Locate the cell with the specified text and output its [X, Y] center coordinate. 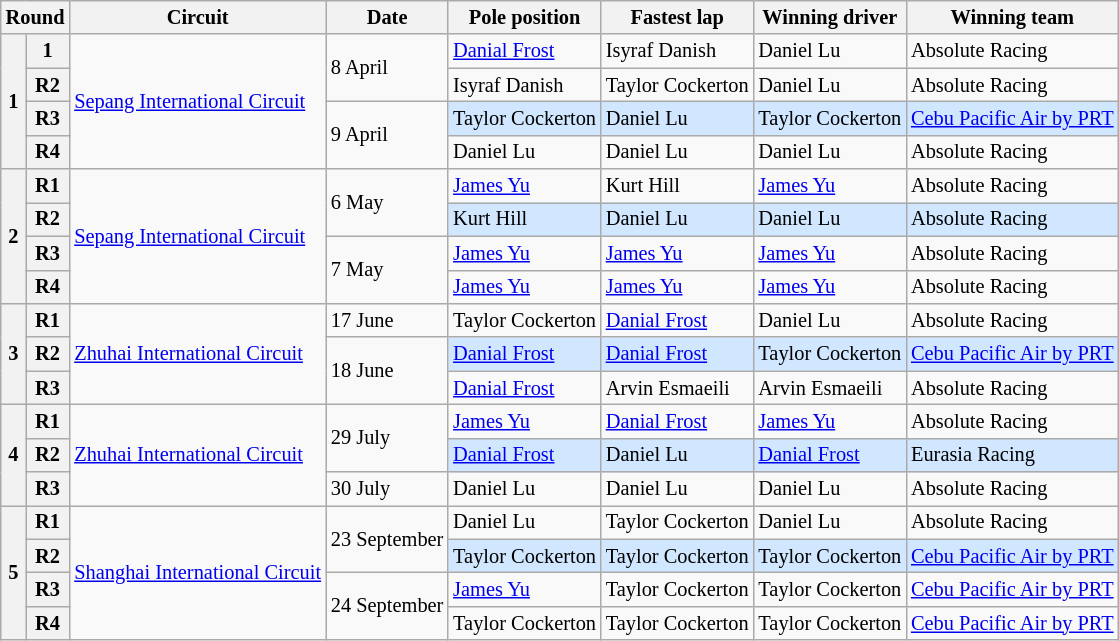
2 [14, 236]
29 July [387, 438]
5 [14, 572]
9 April [387, 134]
Circuit [198, 17]
30 July [387, 489]
Pole position [524, 17]
17 June [387, 320]
Fastest lap [678, 17]
Eurasia Racing [1012, 455]
18 June [387, 370]
3 [14, 354]
Winning team [1012, 17]
8 April [387, 68]
7 May [387, 270]
4 [14, 454]
Shanghai International Circuit [198, 572]
6 May [387, 202]
24 September [387, 606]
Winning driver [830, 17]
Round [36, 17]
23 September [387, 538]
Date [387, 17]
